Determine the (X, Y) coordinate at the center of the cell enclosing the given text.  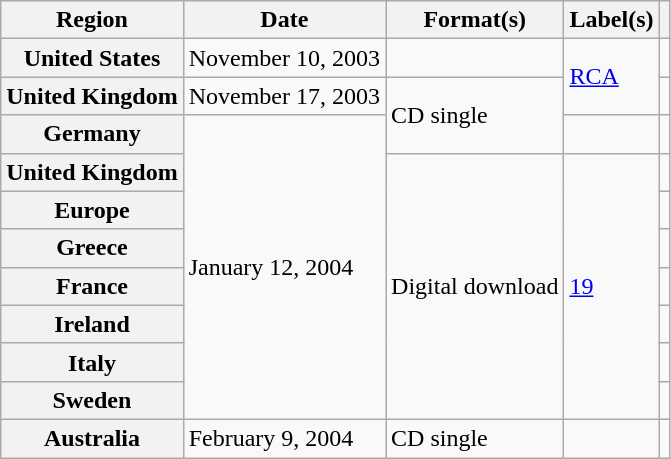
November 17, 2003 (284, 96)
United States (92, 58)
January 12, 2004 (284, 267)
Sweden (92, 400)
France (92, 286)
Format(s) (475, 20)
Ireland (92, 324)
Australia (92, 438)
Label(s) (612, 20)
Italy (92, 362)
RCA (612, 77)
Europe (92, 210)
November 10, 2003 (284, 58)
Greece (92, 248)
Region (92, 20)
Germany (92, 134)
February 9, 2004 (284, 438)
Date (284, 20)
19 (612, 286)
Digital download (475, 286)
